Capture the cell that displays the provided text and extract its [x, y] central coordinate. 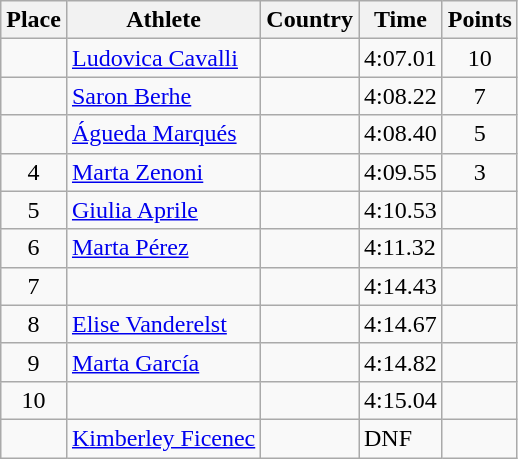
Águeda Marqués [163, 134]
Saron Berhe [163, 96]
Points [480, 20]
Giulia Aprile [163, 210]
4:08.40 [400, 134]
4:15.04 [400, 400]
3 [480, 172]
4:10.53 [400, 210]
4:11.32 [400, 248]
9 [34, 362]
4:14.67 [400, 324]
Country [310, 20]
Place [34, 20]
Marta Pérez [163, 248]
4:07.01 [400, 58]
Marta Zenoni [163, 172]
Time [400, 20]
Kimberley Ficenec [163, 438]
4:14.43 [400, 286]
Ludovica Cavalli [163, 58]
4:14.82 [400, 362]
8 [34, 324]
6 [34, 248]
4:09.55 [400, 172]
DNF [400, 438]
Athlete [163, 20]
Marta García [163, 362]
4 [34, 172]
4:08.22 [400, 96]
Elise Vanderelst [163, 324]
